Find where the given text appears and provide that cell's center as [x, y] coordinate. 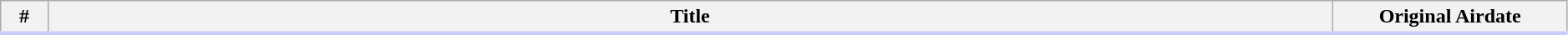
Original Airdate [1450, 17]
# [24, 17]
Title [690, 17]
